Provide the (X, Y) coordinate of the cell's center where the given text is located.  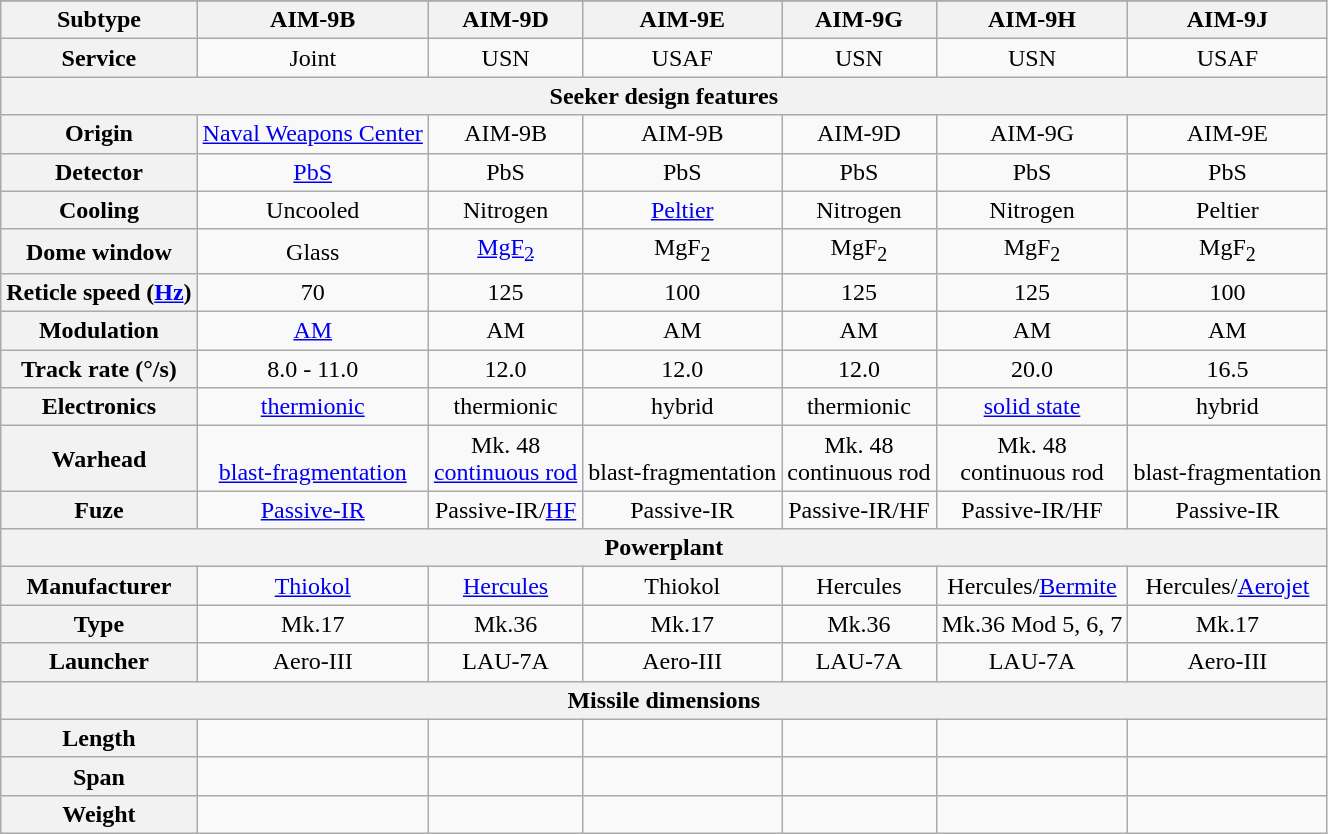
Warhead (99, 458)
Hercules/Aerojet (1228, 586)
solid state (1032, 407)
20.0 (1032, 369)
AIM-9H (1032, 20)
Missile dimensions (664, 700)
Origin (99, 134)
Dome window (99, 251)
Naval Weapons Center (312, 134)
Manufacturer (99, 586)
Modulation (99, 331)
Track rate (°/s) (99, 369)
8.0 - 11.0 (312, 369)
Launcher (99, 662)
Powerplant (664, 548)
Detector (99, 172)
Span (99, 776)
Fuze (99, 510)
70 (312, 292)
Cooling (99, 210)
Uncooled (312, 210)
Service (99, 58)
AIM-9J (1228, 20)
Mk.36 Mod 5, 6, 7 (1032, 624)
16.5 (1228, 369)
Seeker design features (664, 96)
Length (99, 738)
Subtype (99, 20)
Electronics (99, 407)
Type (99, 624)
Hercules/Bermite (1032, 586)
Reticle speed (Hz) (99, 292)
Glass (312, 251)
Joint (312, 58)
Weight (99, 814)
